Pinpoint the cell where the given text exists, returning its [x, y] midpoint coordinate. 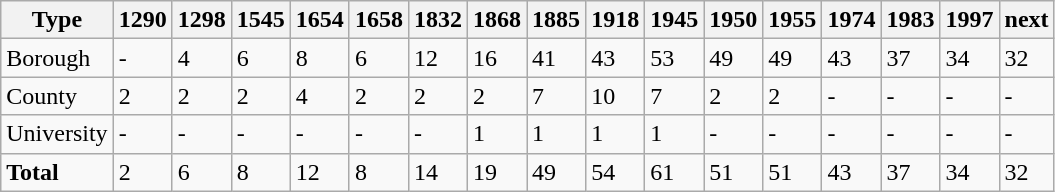
19 [498, 172]
14 [438, 172]
1983 [910, 20]
1955 [792, 20]
Borough [57, 58]
Total [57, 172]
1654 [320, 20]
County [57, 96]
41 [556, 58]
1974 [852, 20]
1918 [616, 20]
next [1026, 20]
1885 [556, 20]
1290 [142, 20]
1545 [260, 20]
1997 [970, 20]
10 [616, 96]
1868 [498, 20]
53 [674, 58]
1950 [734, 20]
1832 [438, 20]
Type [57, 20]
1658 [378, 20]
16 [498, 58]
54 [616, 172]
University [57, 134]
1298 [202, 20]
61 [674, 172]
1945 [674, 20]
